Locate the cell with the specified text and output its (X, Y) center coordinate. 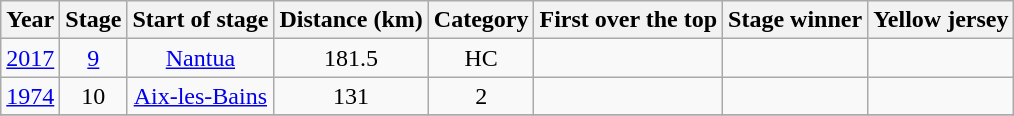
HC (481, 58)
Stage (94, 20)
9 (94, 58)
10 (94, 96)
181.5 (351, 58)
First over the top (628, 20)
2 (481, 96)
Stage winner (796, 20)
Nantua (200, 58)
Start of stage (200, 20)
1974 (30, 96)
131 (351, 96)
Category (481, 20)
Aix-les-Bains (200, 96)
Distance (km) (351, 20)
Year (30, 20)
2017 (30, 58)
Yellow jersey (941, 20)
